Return the [x, y] coordinate for the center point of the cell that contains the specified text.  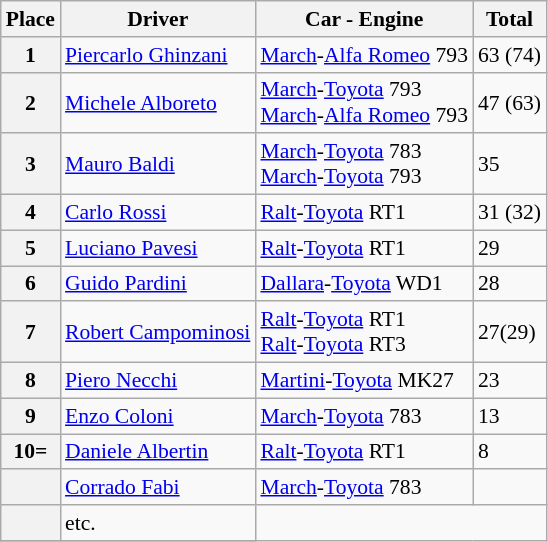
Piercarlo Ghinzani [158, 55]
63 (74) [510, 55]
3 [30, 164]
Place [30, 19]
23 [510, 381]
March-Alfa Romeo 793 [364, 55]
10= [30, 452]
Daniele Albertin [158, 452]
28 [510, 284]
Driver [158, 19]
13 [510, 416]
Car - Engine [364, 19]
Mauro Baldi [158, 164]
Martini-Toyota MK27 [364, 381]
35 [510, 164]
Dallara-Toyota WD1 [364, 284]
Corrado Fabi [158, 488]
27(29) [510, 332]
Piero Necchi [158, 381]
Ralt-Toyota RT1Ralt-Toyota RT3 [364, 332]
Luciano Pavesi [158, 248]
4 [30, 213]
9 [30, 416]
2 [30, 102]
Robert Campominosi [158, 332]
47 (63) [510, 102]
Guido Pardini [158, 284]
1 [30, 55]
5 [30, 248]
March-Toyota 793March-Alfa Romeo 793 [364, 102]
7 [30, 332]
March-Toyota 783March-Toyota 793 [364, 164]
Enzo Coloni [158, 416]
Michele Alboreto [158, 102]
31 (32) [510, 213]
6 [30, 284]
Carlo Rossi [158, 213]
29 [510, 248]
Total [510, 19]
etc. [158, 523]
